Find where the given text appears and provide that cell's center as (X, Y) coordinate. 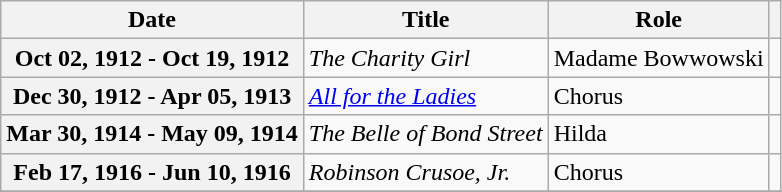
Hilda (658, 134)
Mar 30, 1914 - May 09, 1914 (152, 134)
All for the Ladies (426, 96)
Title (426, 20)
Feb 17, 1916 - Jun 10, 1916 (152, 172)
Role (658, 20)
Madame Bowwowski (658, 58)
The Charity Girl (426, 58)
The Belle of Bond Street (426, 134)
Robinson Crusoe, Jr. (426, 172)
Dec 30, 1912 - Apr 05, 1913 (152, 96)
Date (152, 20)
Oct 02, 1912 - Oct 19, 1912 (152, 58)
